Detect which cell encompasses the target text, then output its (x, y) center coordinate. 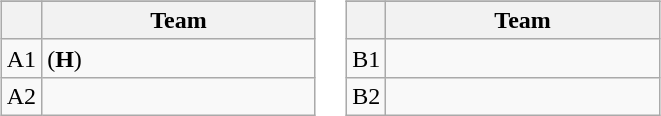
(H) (179, 58)
B2 (366, 96)
A2 (21, 96)
A1 (21, 58)
B1 (366, 58)
